Pinpoint the cell where the given text exists, returning its [x, y] midpoint coordinate. 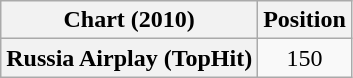
Chart (2010) [130, 20]
Russia Airplay (TopHit) [130, 58]
Position [305, 20]
150 [305, 58]
